Return [x, y] of the center of cell containing provided text 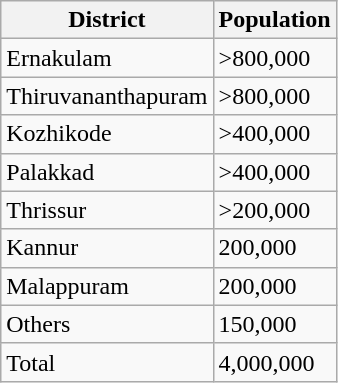
District [107, 20]
>200,000 [274, 210]
Palakkad [107, 172]
150,000 [274, 324]
Kannur [107, 248]
Total [107, 362]
Malappuram [107, 286]
Ernakulam [107, 58]
Kozhikode [107, 134]
Others [107, 324]
Thiruvananthapuram [107, 96]
Population [274, 20]
4,000,000 [274, 362]
Thrissur [107, 210]
